Detect which cell encompasses the target text, then output its [X, Y] center coordinate. 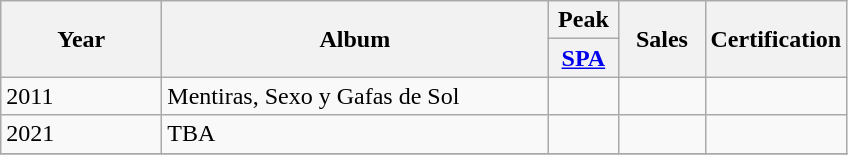
Peak [584, 20]
TBA [355, 134]
Year [82, 39]
SPA [584, 58]
Album [355, 39]
Sales [662, 39]
Certification [776, 39]
2011 [82, 96]
Mentiras, Sexo y Gafas de Sol [355, 96]
2021 [82, 134]
